From the cell containing the given text, extract its center point as (X, Y) coordinate. 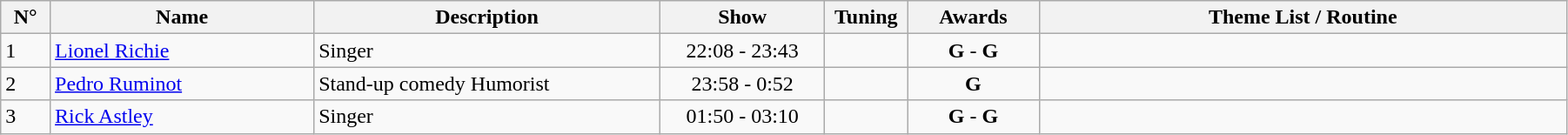
Awards (974, 17)
23:58 - 0:52 (741, 84)
Lionel Richie (183, 51)
Pedro Ruminot (183, 84)
G (974, 84)
Stand-up comedy Humorist (487, 84)
2 (26, 84)
Rick Astley (183, 117)
1 (26, 51)
Show (741, 17)
Name (183, 17)
Description (487, 17)
22:08 - 23:43 (741, 51)
3 (26, 117)
Theme List / Routine (1303, 17)
Tuning (867, 17)
N° (26, 17)
01:50 - 03:10 (741, 117)
